Identify which cell holds the provided text, then report its (x, y) central coordinate. 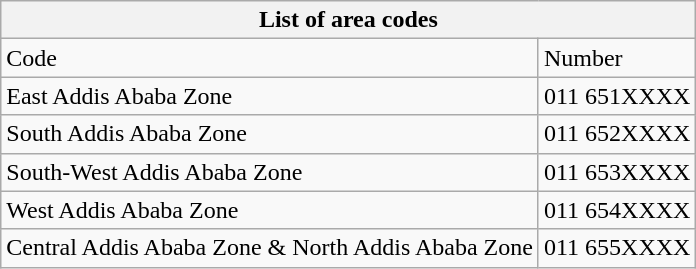
011 654XXXX (617, 210)
011 651XXXX (617, 96)
011 652XXXX (617, 134)
South-West Addis Ababa Zone (270, 172)
011 653XXXX (617, 172)
South Addis Ababa Zone (270, 134)
Number (617, 58)
Central Addis Ababa Zone & North Addis Ababa Zone (270, 248)
List of area codes (348, 20)
East Addis Ababa Zone (270, 96)
Code (270, 58)
West Addis Ababa Zone (270, 210)
011 655XXXX (617, 248)
